Pinpoint the cell where the given text exists, returning its [X, Y] midpoint coordinate. 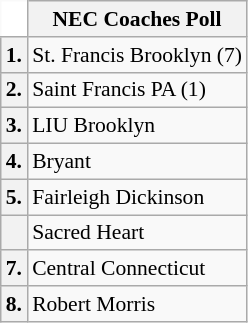
Robert Morris [137, 304]
8. [14, 304]
Sacred Heart [137, 233]
Bryant [137, 162]
St. Francis Brooklyn (7) [137, 55]
LIU Brooklyn [137, 126]
Saint Francis PA (1) [137, 90]
2. [14, 90]
5. [14, 197]
1. [14, 55]
NEC Coaches Poll [137, 19]
4. [14, 162]
7. [14, 269]
3. [14, 126]
Fairleigh Dickinson [137, 197]
Central Connecticut [137, 269]
